Scan for the cell matching the given text and deliver its [X, Y] coordinate at center. 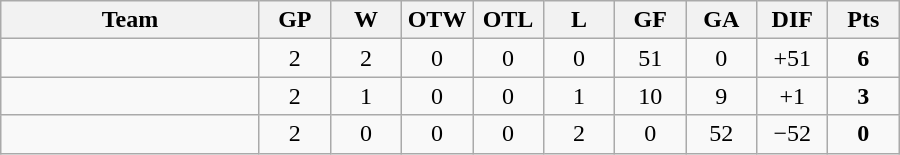
+1 [792, 96]
OTW [436, 20]
GP [294, 20]
OTL [508, 20]
DIF [792, 20]
9 [722, 96]
6 [864, 58]
51 [650, 58]
W [366, 20]
GA [722, 20]
Team [130, 20]
3 [864, 96]
+51 [792, 58]
L [580, 20]
GF [650, 20]
Pts [864, 20]
10 [650, 96]
52 [722, 134]
−52 [792, 134]
